Search for the cell housing the specified text and yield its [x, y] center coordinate. 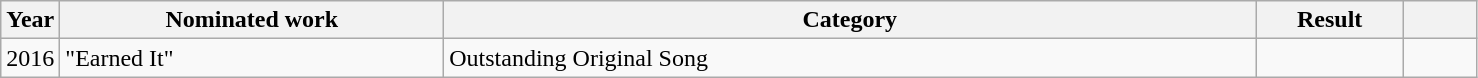
Outstanding Original Song [850, 58]
Year [30, 20]
Category [850, 20]
"Earned It" [252, 58]
Nominated work [252, 20]
Result [1330, 20]
2016 [30, 58]
